Return [x, y] of the center of cell containing provided text 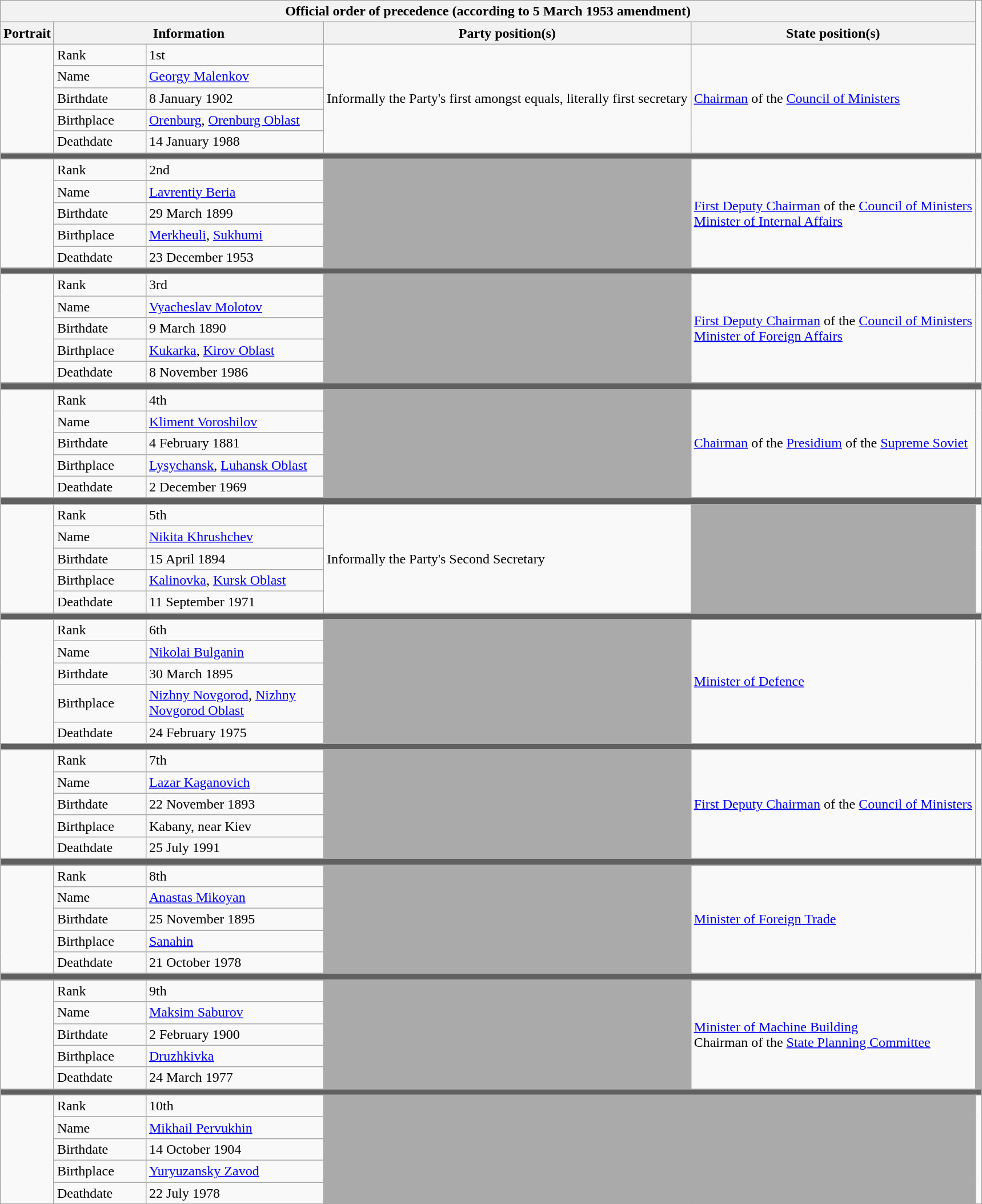
22 November 1893 [234, 804]
10th [234, 1106]
4th [234, 400]
Kukarka, Kirov Oblast [234, 350]
29 March 1899 [234, 213]
2 December 1969 [234, 487]
25 July 1991 [234, 847]
Georgy Malenkov [234, 77]
2 February 1900 [234, 1034]
21 October 1978 [234, 963]
7th [234, 761]
Portrait [27, 33]
Nizhny Novgorod, Nizhny Novgorod Oblast [234, 703]
5th [234, 515]
30 March 1895 [234, 674]
Chairman of the Presidium of the Supreme Soviet [833, 443]
15 April 1894 [234, 558]
6th [234, 630]
8 January 1902 [234, 98]
24 February 1975 [234, 733]
14 October 1904 [234, 1149]
22 July 1978 [234, 1193]
Nikolai Bulganin [234, 652]
First Deputy Chairman of the Council of MinistersMinister of Foreign Affairs [833, 329]
First Deputy Chairman of the Council of MinistersMinister of Internal Affairs [833, 213]
State position(s) [833, 33]
9th [234, 991]
Mikhail Pervukhin [234, 1127]
Lavrentiy Beria [234, 191]
First Deputy Chairman of the Council of Ministers [833, 804]
1st [234, 55]
Vyacheslav Molotov [234, 307]
Orenburg, Orenburg Oblast [234, 120]
14 January 1988 [234, 142]
3rd [234, 285]
Minister of Machine BuildingChairman of the State Planning Committee [833, 1034]
Kalinovka, Kursk Oblast [234, 581]
Kabany, near Kiev [234, 826]
Party position(s) [507, 33]
Yuryuzansky Zavod [234, 1171]
24 March 1977 [234, 1078]
Official order of precedence (according to 5 March 1953 amendment) [488, 11]
Information [189, 33]
Minister of Foreign Trade [833, 919]
8 November 1986 [234, 372]
Chairman of the Council of Ministers [833, 98]
Druzhkivka [234, 1056]
11 September 1971 [234, 602]
Anastas Mikoyan [234, 898]
2nd [234, 170]
4 February 1881 [234, 443]
Minister of Defence [833, 681]
Merkheuli, Sukhumi [234, 235]
Maksim Saburov [234, 1013]
8th [234, 876]
Lazar Kaganovich [234, 782]
Lysychansk, Luhansk Oblast [234, 465]
Informally the Party's Second Secretary [507, 558]
Nikita Khrushchev [234, 537]
23 December 1953 [234, 257]
9 March 1890 [234, 329]
25 November 1895 [234, 919]
Kliment Voroshilov [234, 422]
Informally the Party's first amongst equals, literally first secretary [507, 98]
Sanahin [234, 941]
